Detect which cell encompasses the target text, then output its (x, y) center coordinate. 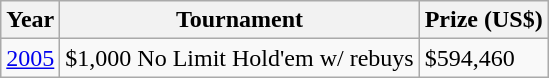
Tournament (240, 20)
Prize (US$) (484, 20)
$1,000 No Limit Hold'em w/ rebuys (240, 58)
$594,460 (484, 58)
2005 (30, 58)
Year (30, 20)
